Output the [X, Y] coordinate of the center of the cell containing the given text.  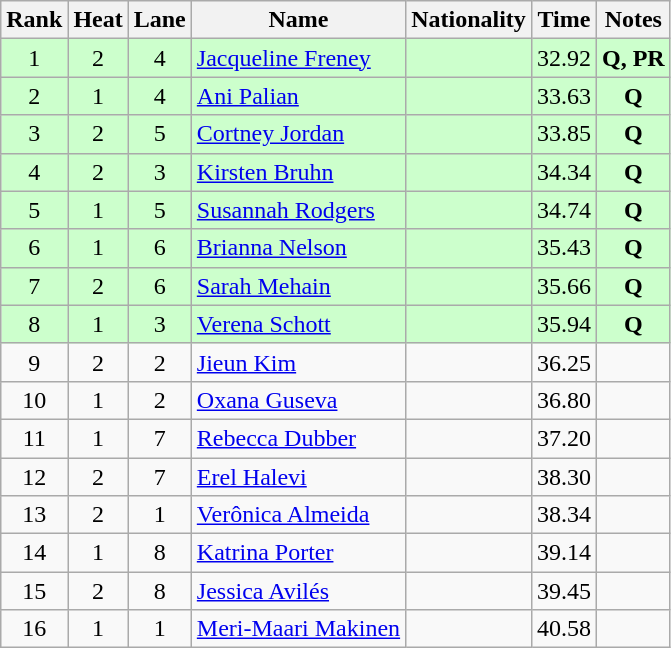
Brianna Nelson [298, 248]
38.34 [564, 515]
Rebecca Dubber [298, 438]
Jacqueline Freney [298, 58]
16 [34, 629]
34.34 [564, 172]
10 [34, 400]
35.66 [564, 286]
Nationality [469, 20]
Oxana Guseva [298, 400]
Jieun Kim [298, 362]
33.63 [564, 96]
36.25 [564, 362]
14 [34, 553]
39.45 [564, 591]
Susannah Rodgers [298, 210]
35.43 [564, 248]
Heat [98, 20]
Verena Schott [298, 324]
Q, PR [633, 58]
Verônica Almeida [298, 515]
38.30 [564, 477]
Notes [633, 20]
Time [564, 20]
Rank [34, 20]
Sarah Mehain [298, 286]
34.74 [564, 210]
Erel Halevi [298, 477]
Name [298, 20]
Kirsten Bruhn [298, 172]
9 [34, 362]
33.85 [564, 134]
39.14 [564, 553]
32.92 [564, 58]
Cortney Jordan [298, 134]
Meri-Maari Makinen [298, 629]
13 [34, 515]
11 [34, 438]
Ani Palian [298, 96]
15 [34, 591]
Jessica Avilés [298, 591]
40.58 [564, 629]
36.80 [564, 400]
12 [34, 477]
Katrina Porter [298, 553]
37.20 [564, 438]
35.94 [564, 324]
Lane [160, 20]
